For the text-containing cell, return its midpoint in [X, Y] coordinate format. 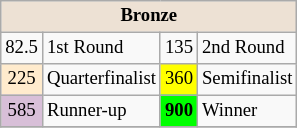
585 [22, 112]
900 [178, 112]
Bronze [149, 16]
360 [178, 80]
Winner [246, 112]
135 [178, 48]
Semifinalist [246, 80]
1st Round [101, 48]
225 [22, 80]
2nd Round [246, 48]
Runner-up [101, 112]
Quarterfinalist [101, 80]
82.5 [22, 48]
